Detect which cell encompasses the target text, then output its (X, Y) center coordinate. 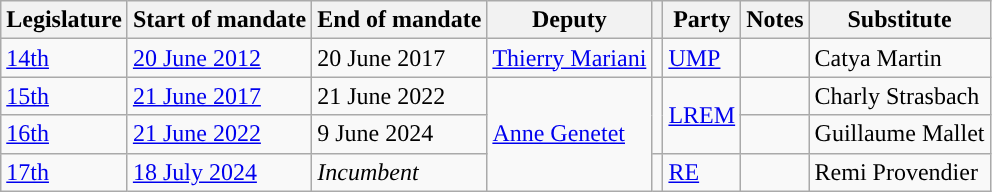
Charly Strasbach (900, 96)
Thierry Mariani (570, 58)
Anne Genetet (570, 134)
Legislature (64, 20)
RE (702, 172)
Notes (775, 20)
9 June 2024 (400, 134)
Deputy (570, 20)
20 June 2012 (219, 58)
17th (64, 172)
UMP (702, 58)
Start of mandate (219, 20)
Catya Martin (900, 58)
Incumbent (400, 172)
Party (702, 20)
14th (64, 58)
Guillaume Mallet (900, 134)
18 July 2024 (219, 172)
Substitute (900, 20)
16th (64, 134)
LREM (702, 115)
21 June 2017 (219, 96)
Remi Provendier (900, 172)
20 June 2017 (400, 58)
15th (64, 96)
End of mandate (400, 20)
